Find where the given text appears and provide that cell's center as [X, Y] coordinate. 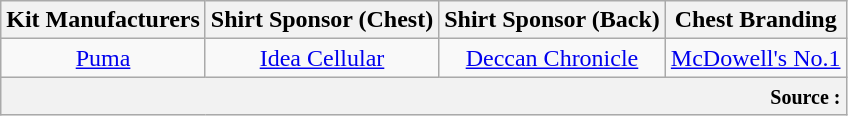
Kit Manufacturers [104, 20]
Chest Branding [756, 20]
Shirt Sponsor (Back) [552, 20]
Shirt Sponsor (Chest) [322, 20]
McDowell's No.1 [756, 58]
Deccan Chronicle [552, 58]
Idea Cellular [322, 58]
Puma [104, 58]
Source : [424, 96]
